Search for the cell housing the specified text and yield its (x, y) center coordinate. 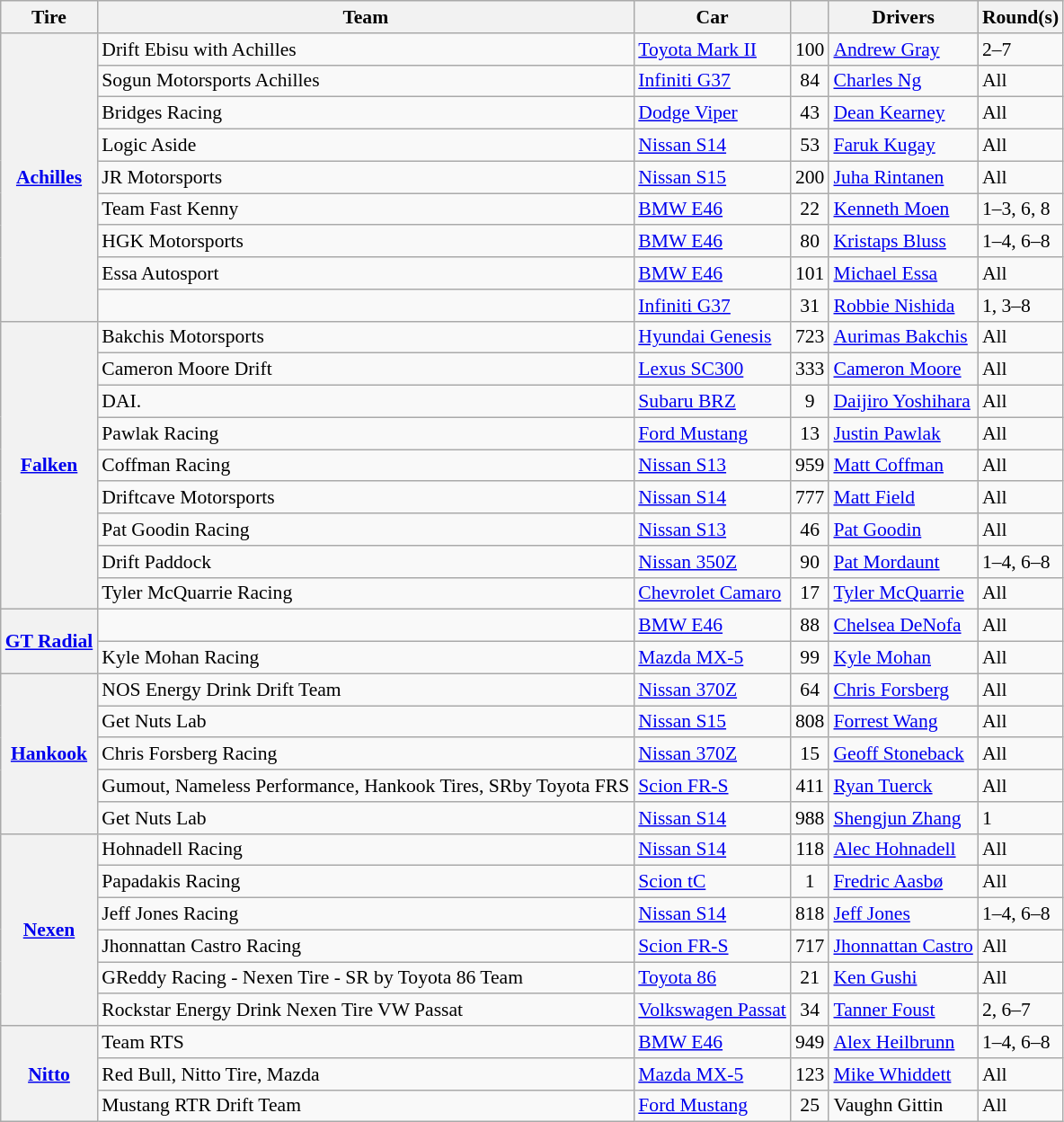
NOS Energy Drink Drift Team (365, 690)
Drift Ebisu with Achilles (365, 49)
Andrew Gray (902, 49)
15 (811, 754)
101 (811, 273)
Robbie Nishida (902, 306)
Team Fast Kenny (365, 209)
43 (811, 113)
Hankook (49, 753)
Falken (49, 466)
Kenneth Moen (902, 209)
GT Radial (49, 642)
118 (811, 850)
808 (811, 722)
Lexus SC300 (712, 370)
Volkswagen Passat (712, 1011)
46 (811, 530)
Matt Coffman (902, 466)
13 (811, 433)
Juha Rintanen (902, 177)
Mike Whiddett (902, 1074)
723 (811, 337)
Nissan 350Z (712, 562)
Justin Pawlak (902, 433)
Drift Paddock (365, 562)
2–7 (1021, 49)
99 (811, 658)
Chris Forsberg (902, 690)
Chevrolet Camaro (712, 593)
Papadakis Racing (365, 882)
9 (811, 402)
777 (811, 498)
64 (811, 690)
Nitto (49, 1073)
21 (811, 978)
Jhonnattan Castro (902, 946)
Jeff Jones Racing (365, 914)
Red Bull, Nitto Tire, Mazda (365, 1074)
Kyle Mohan (902, 658)
Hyundai Genesis (712, 337)
Tire (49, 17)
Alex Heilbrunn (902, 1042)
949 (811, 1042)
17 (811, 593)
Team (365, 17)
Tyler McQuarrie (902, 593)
Shengjun Zhang (902, 818)
Car (712, 17)
1, 3–8 (1021, 306)
200 (811, 177)
Fredric Aasbø (902, 882)
34 (811, 1011)
Geoff Stoneback (902, 754)
Scion tC (712, 882)
GReddy Racing - Nexen Tire - SR by Toyota 86 Team (365, 978)
1–3, 6, 8 (1021, 209)
Daijiro Yoshihara (902, 402)
Ryan Tuerck (902, 786)
Bridges Racing (365, 113)
Matt Field (902, 498)
Alec Hohnadell (902, 850)
Hohnadell Racing (365, 850)
Aurimas Bakchis (902, 337)
Dean Kearney (902, 113)
Drivers (902, 17)
333 (811, 370)
Logic Aside (365, 146)
84 (811, 81)
Subaru BRZ (712, 402)
Cameron Moore (902, 370)
HGK Motorsports (365, 242)
Essa Autosport (365, 273)
Coffman Racing (365, 466)
90 (811, 562)
2, 6–7 (1021, 1011)
123 (811, 1074)
100 (811, 49)
Mustang RTR Drift Team (365, 1106)
Nexen (49, 930)
Chelsea DeNofa (902, 626)
Charles Ng (902, 81)
Vaughn Gittin (902, 1106)
Toyota Mark II (712, 49)
JR Motorsports (365, 177)
Round(s) (1021, 17)
88 (811, 626)
Tanner Foust (902, 1011)
53 (811, 146)
Forrest Wang (902, 722)
818 (811, 914)
Pawlak Racing (365, 433)
DAI. (365, 402)
Bakchis Motorsports (365, 337)
Pat Mordaunt (902, 562)
Pat Goodin Racing (365, 530)
717 (811, 946)
Cameron Moore Drift (365, 370)
Sogun Motorsports Achilles (365, 81)
Dodge Viper (712, 113)
Achilles (49, 178)
Toyota 86 (712, 978)
Team RTS (365, 1042)
Ken Gushi (902, 978)
Chris Forsberg Racing (365, 754)
31 (811, 306)
988 (811, 818)
Rockstar Energy Drink Nexen Tire VW Passat (365, 1011)
Kristaps Bluss (902, 242)
22 (811, 209)
Gumout, Nameless Performance, Hankook Tires, SRby Toyota FRS (365, 786)
411 (811, 786)
Pat Goodin (902, 530)
959 (811, 466)
Michael Essa (902, 273)
25 (811, 1106)
Jhonnattan Castro Racing (365, 946)
80 (811, 242)
Driftcave Motorsports (365, 498)
Kyle Mohan Racing (365, 658)
Tyler McQuarrie Racing (365, 593)
Faruk Kugay (902, 146)
Jeff Jones (902, 914)
